Identify which cell holds the provided text, then report its [x, y] central coordinate. 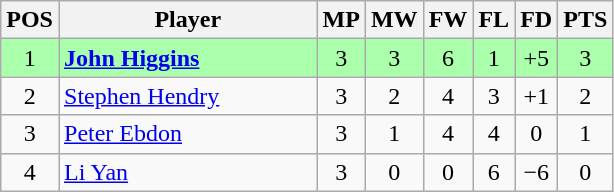
FL [494, 20]
PTS [586, 20]
Peter Ebdon [188, 134]
John Higgins [188, 58]
+1 [536, 96]
Player [188, 20]
Li Yan [188, 172]
Stephen Hendry [188, 96]
MW [394, 20]
POS [30, 20]
−6 [536, 172]
FD [536, 20]
+5 [536, 58]
FW [448, 20]
MP [341, 20]
